Pinpoint the cell where the given text exists, returning its (x, y) midpoint coordinate. 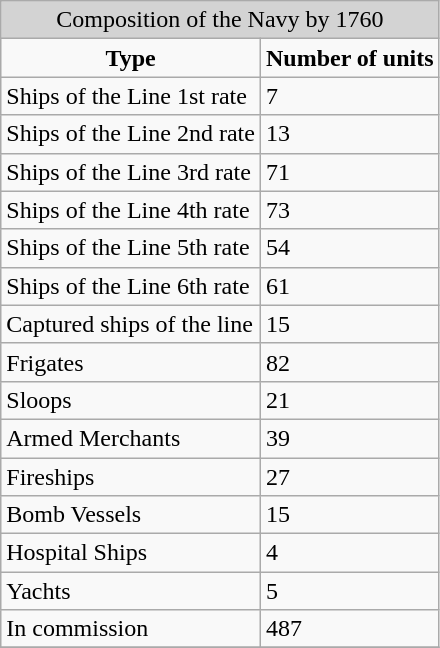
Composition of the Navy by 1760 (220, 20)
Fireships (131, 477)
82 (350, 362)
Ships of the Line 4th rate (131, 210)
61 (350, 286)
4 (350, 553)
Ships of the Line 3rd rate (131, 172)
73 (350, 210)
Ships of the Line 2nd rate (131, 134)
Ships of the Line 6th rate (131, 286)
Yachts (131, 591)
Bomb Vessels (131, 515)
27 (350, 477)
In commission (131, 629)
13 (350, 134)
Sloops (131, 400)
487 (350, 629)
Armed Merchants (131, 438)
5 (350, 591)
7 (350, 96)
39 (350, 438)
71 (350, 172)
Ships of the Line 5th rate (131, 248)
Type (131, 58)
21 (350, 400)
54 (350, 248)
Captured ships of the line (131, 324)
Ships of the Line 1st rate (131, 96)
Frigates (131, 362)
Hospital Ships (131, 553)
Number of units (350, 58)
